Return (X, Y) of the center of cell containing provided text 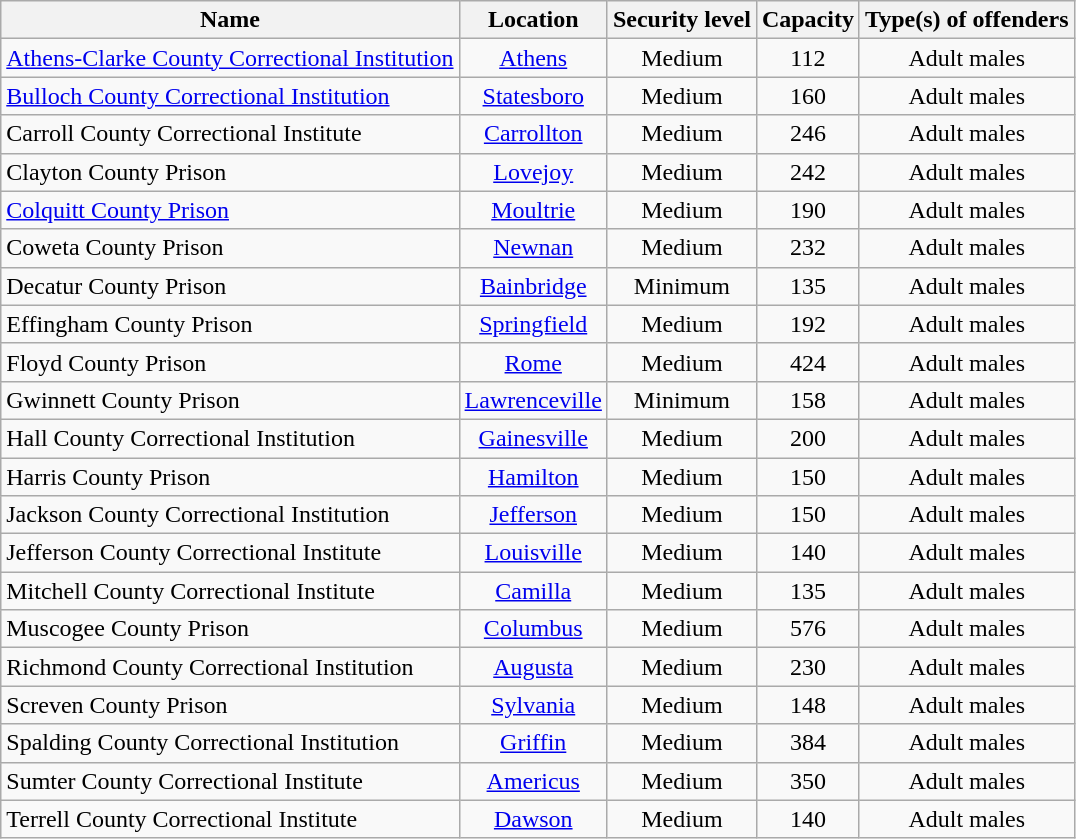
Clayton County Prison (230, 172)
576 (808, 629)
158 (808, 400)
Capacity (808, 20)
160 (808, 96)
Coweta County Prison (230, 248)
Screven County Prison (230, 705)
Spalding County Correctional Institution (230, 743)
Floyd County Prison (230, 362)
Name (230, 20)
Athens-Clarke County Correctional Institution (230, 58)
Colquitt County Prison (230, 210)
Camilla (533, 591)
Bulloch County Correctional Institution (230, 96)
Terrell County Correctional Institute (230, 819)
Jefferson County Correctional Institute (230, 553)
Columbus (533, 629)
Sylvania (533, 705)
232 (808, 248)
Carroll County Correctional Institute (230, 134)
Jackson County Correctional Institution (230, 515)
384 (808, 743)
Carrollton (533, 134)
Security level (682, 20)
Richmond County Correctional Institution (230, 667)
Muscogee County Prison (230, 629)
Effingham County Prison (230, 324)
Athens (533, 58)
Rome (533, 362)
Statesboro (533, 96)
Harris County Prison (230, 477)
Dawson (533, 819)
Louisville (533, 553)
246 (808, 134)
Jefferson (533, 515)
Decatur County Prison (230, 286)
112 (808, 58)
190 (808, 210)
Hall County Correctional Institution (230, 438)
Lovejoy (533, 172)
Lawrenceville (533, 400)
Gainesville (533, 438)
148 (808, 705)
350 (808, 781)
Gwinnett County Prison (230, 400)
192 (808, 324)
Hamilton (533, 477)
Sumter County Correctional Institute (230, 781)
230 (808, 667)
242 (808, 172)
Bainbridge (533, 286)
Location (533, 20)
Mitchell County Correctional Institute (230, 591)
200 (808, 438)
424 (808, 362)
Newnan (533, 248)
Moultrie (533, 210)
Griffin (533, 743)
Type(s) of offenders (966, 20)
Augusta (533, 667)
Americus (533, 781)
Springfield (533, 324)
